Return (X, Y) of the center of cell containing provided text 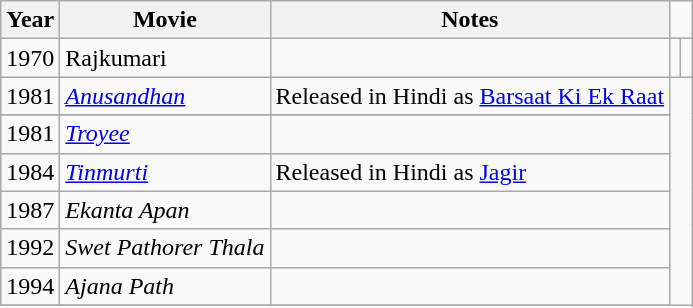
Ekanta Apan (165, 210)
Swet Pathorer Thala (165, 248)
Anusandhan (165, 96)
Tinmurti (165, 172)
1984 (30, 172)
Rajkumari (165, 58)
Released in Hindi as Barsaat Ki Ek Raat (470, 96)
Ajana Path (165, 286)
Year (30, 20)
Notes (470, 20)
Troyee (165, 134)
1987 (30, 210)
Released in Hindi as Jagir (470, 172)
Movie (165, 20)
1994 (30, 286)
1970 (30, 58)
1992 (30, 248)
